Scan for the cell matching the given text and deliver its (x, y) coordinate at center. 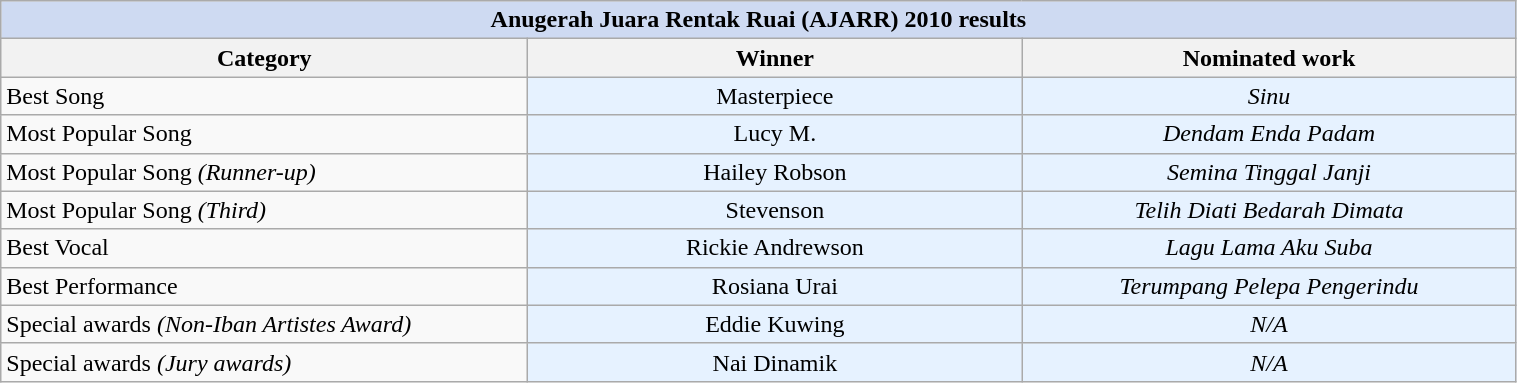
Best Vocal (264, 248)
Hailey Robson (775, 172)
Most Popular Song (264, 134)
Eddie Kuwing (775, 324)
Lagu Lama Aku Suba (1269, 248)
Dendam Enda Padam (1269, 134)
Nominated work (1269, 58)
Stevenson (775, 210)
Telih Diati Bedarah Dimata (1269, 210)
Sinu (1269, 96)
Best Song (264, 96)
Semina Tinggal Janji (1269, 172)
Winner (775, 58)
Terumpang Pelepa Pengerindu (1269, 286)
Category (264, 58)
Nai Dinamik (775, 362)
Special awards (Jury awards) (264, 362)
Best Performance (264, 286)
Lucy M. (775, 134)
Masterpiece (775, 96)
Special awards (Non-Iban Artistes Award) (264, 324)
Rickie Andrewson (775, 248)
Rosiana Urai (775, 286)
Anugerah Juara Rentak Ruai (AJARR) 2010 results (758, 20)
Most Popular Song (Third) (264, 210)
Most Popular Song (Runner-up) (264, 172)
